Scan for the cell matching the given text and deliver its [X, Y] coordinate at center. 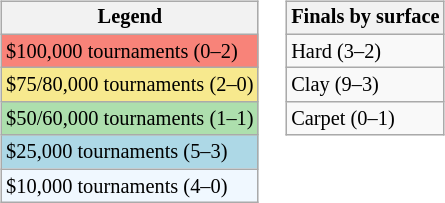
$10,000 tournaments (4–0) [130, 186]
$50/60,000 tournaments (1–1) [130, 119]
Hard (3–2) [365, 51]
$75/80,000 tournaments (2–0) [130, 85]
$25,000 tournaments (5–3) [130, 152]
Carpet (0–1) [365, 119]
Legend [130, 18]
Finals by surface [365, 18]
$100,000 tournaments (0–2) [130, 51]
Clay (9–3) [365, 85]
